From the cell containing the given text, extract its center point as (X, Y) coordinate. 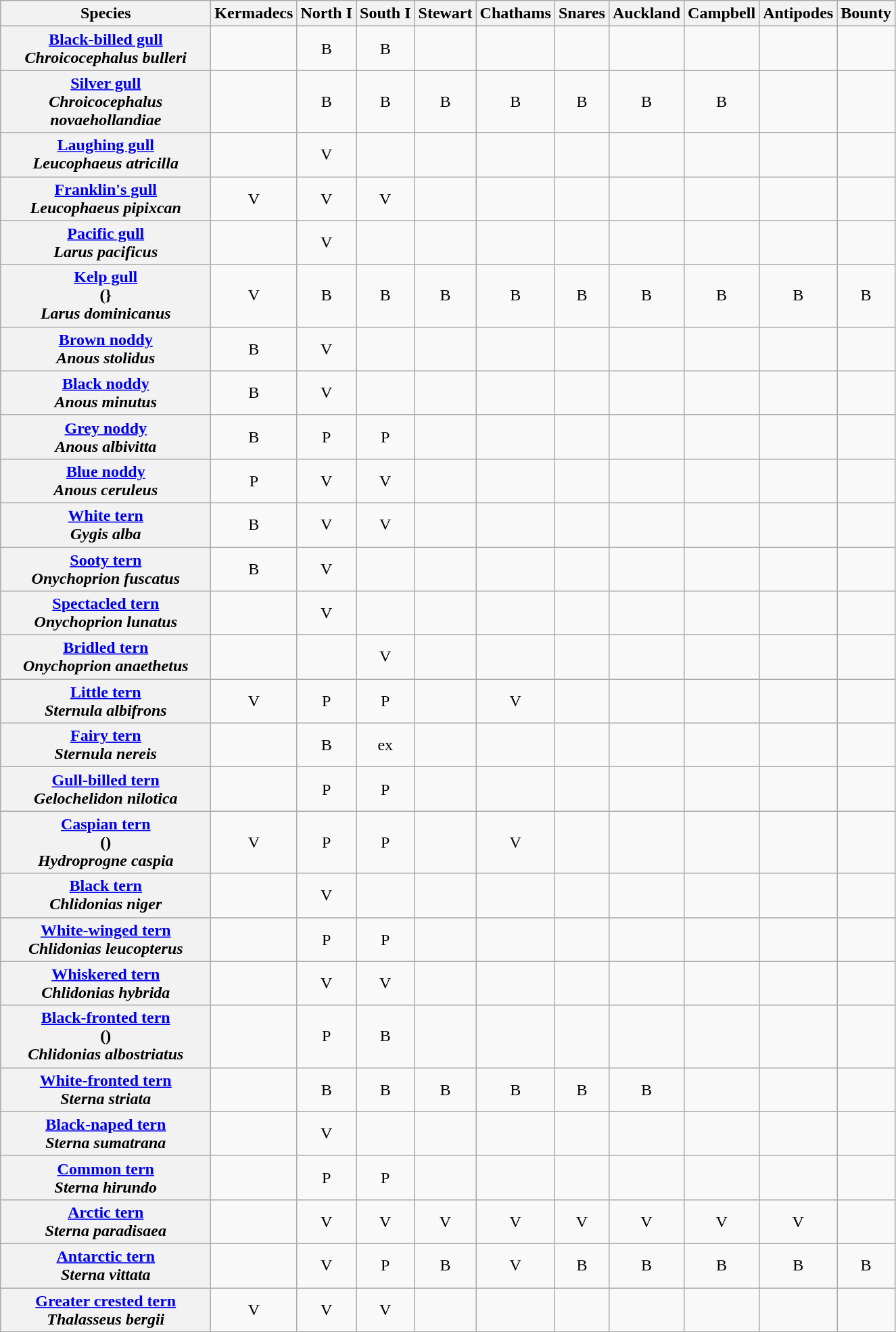
Grey noddyAnous albivitta (105, 437)
Pacific gullLarus pacificus (105, 242)
Snares (582, 14)
ex (385, 745)
Arctic ternSterna paradisaea (105, 1222)
Black-fronted tern()Chlidonias albostriatus (105, 1036)
Gull-billed ternGelochelidon nilotica (105, 789)
Brown noddyAnous stolidus (105, 349)
Franklin's gullLeucophaeus pipixcan (105, 199)
Sooty ternOnychoprion fuscatus (105, 568)
Chathams (515, 14)
Stewart (445, 14)
Kelp gull(}Larus dominicanus (105, 296)
Blue noddyAnous ceruleus (105, 480)
Black noddyAnous minutus (105, 392)
Black-naped ternSterna sumatrana (105, 1134)
Antipodes (798, 14)
Whiskered ternChlidonias hybrida (105, 984)
Kermadecs (254, 14)
White-winged ternChlidonias leucopterus (105, 939)
Fairy ternSternula nereis (105, 745)
Black-billed gullChroicocephalus bulleri (105, 49)
Bounty (866, 14)
South I (385, 14)
Campbell (722, 14)
Spectacled ternOnychoprion lunatus (105, 613)
Laughing gullLeucophaeus atricilla (105, 154)
Bridled ternOnychoprion anaethetus (105, 658)
Greater crested ternThalasseus bergii (105, 1310)
White ternGygis alba (105, 525)
Silver gullChroicocephalus novaehollandiae (105, 101)
Antarctic ternSterna vittata (105, 1265)
Common ternSterna hirundo (105, 1177)
Species (105, 14)
Little ternSternula albifrons (105, 701)
North I (327, 14)
Auckland (646, 14)
Black ternChlidonias niger (105, 896)
White-fronted ternSterna striata (105, 1089)
Caspian tern()Hydroprogne caspia (105, 842)
